Search for the cell housing the specified text and yield its [X, Y] center coordinate. 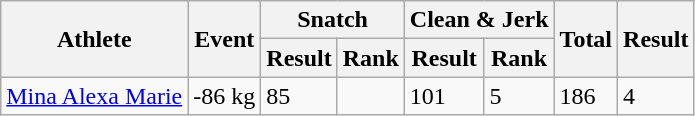
Mina Alexa Marie [94, 96]
Total [586, 39]
85 [299, 96]
Clean & Jerk [479, 20]
Snatch [333, 20]
5 [519, 96]
-86 kg [224, 96]
Athlete [94, 39]
186 [586, 96]
Event [224, 39]
101 [444, 96]
4 [656, 96]
